Search for the cell housing the specified text and yield its (X, Y) center coordinate. 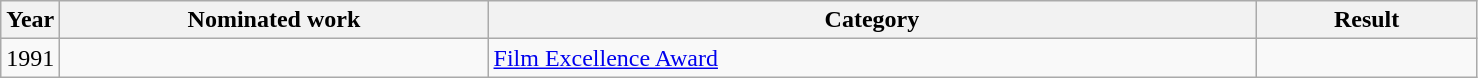
Nominated work (274, 20)
Result (1366, 20)
Category (872, 20)
1991 (30, 58)
Film Excellence Award (872, 58)
Year (30, 20)
